Find where the given text appears and provide that cell's center as (x, y) coordinate. 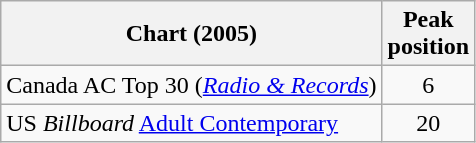
6 (428, 85)
US Billboard Adult Contemporary (192, 123)
Canada AC Top 30 (Radio & Records) (192, 85)
20 (428, 123)
Chart (2005) (192, 34)
Peakposition (428, 34)
